Provide the (x, y) coordinate of the cell's center where the given text is located.  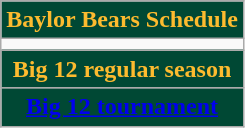
Big 12 regular season (122, 69)
Big 12 tournament (122, 107)
Baylor Bears Schedule (122, 20)
